Identify which cell holds the provided text, then report its (x, y) central coordinate. 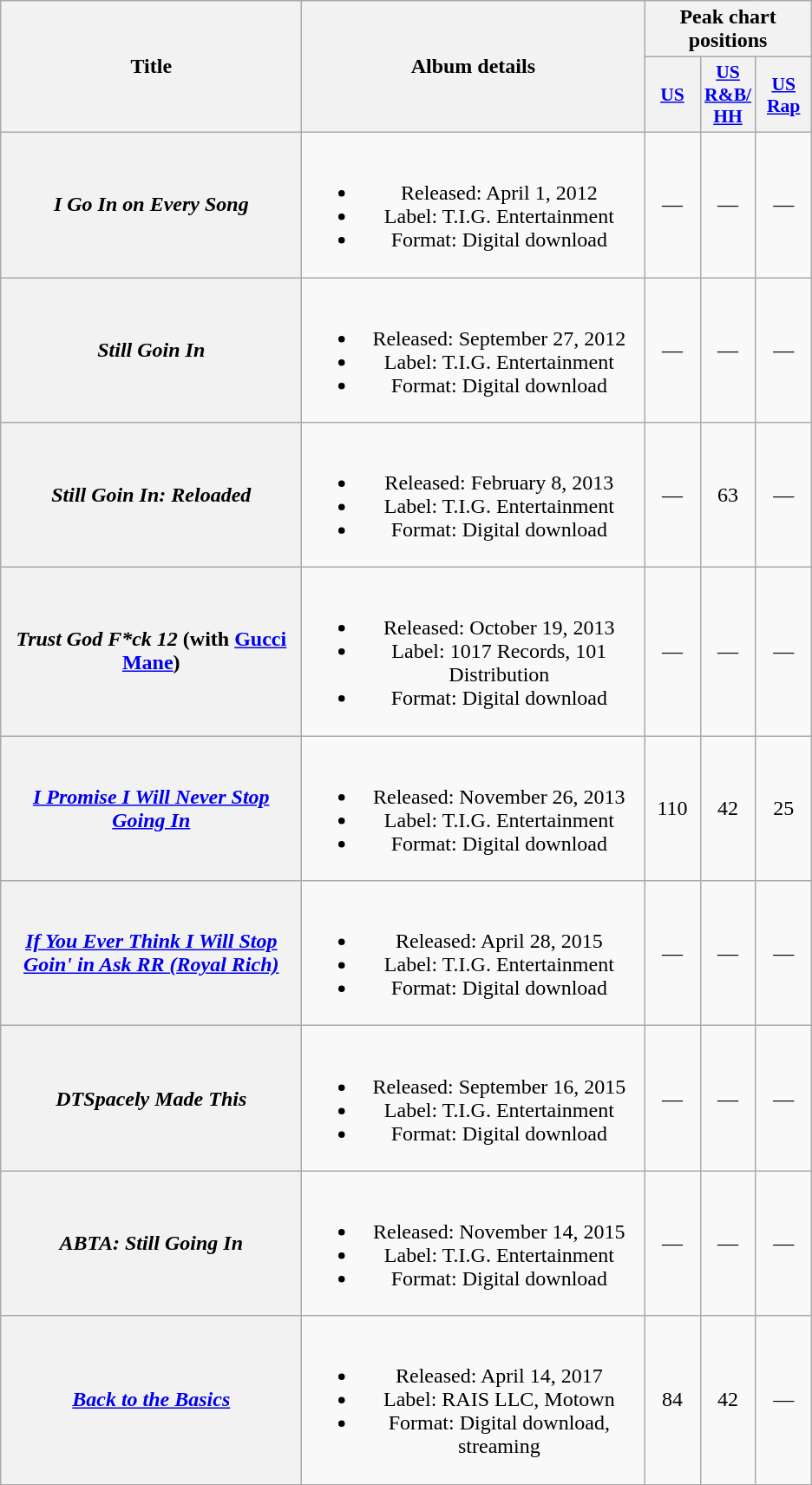
USRap (783, 95)
Released: October 19, 2013Label: 1017 Records, 101 DistributionFormat: Digital download (474, 652)
Released: November 26, 2013Label: T.I.G. EntertainmentFormat: Digital download (474, 809)
Peak chart positions (728, 30)
Released: February 8, 2013Label: T.I.G. EntertainmentFormat: Digital download (474, 495)
Still Goin In (151, 351)
Released: September 27, 2012Label: T.I.G. EntertainmentFormat: Digital download (474, 351)
Trust God F*ck 12 (with Gucci Mane) (151, 652)
Back to the Basics (151, 1400)
ABTA: Still Going In (151, 1243)
25 (783, 809)
63 (728, 495)
Released: September 16, 2015Label: T.I.G. EntertainmentFormat: Digital download (474, 1099)
US (672, 95)
Released: April 14, 2017Label: RAIS LLC, MotownFormat: Digital download, streaming (474, 1400)
Album details (474, 67)
If You Ever Think I Will Stop Goin' in Ask RR (Royal Rich) (151, 953)
Title (151, 67)
Still Goin In: Reloaded (151, 495)
I Promise I Will Never Stop Going In (151, 809)
Released: April 1, 2012Label: T.I.G. EntertainmentFormat: Digital download (474, 205)
DTSpacely Made This (151, 1099)
Released: November 14, 2015Label: T.I.G. EntertainmentFormat: Digital download (474, 1243)
110 (672, 809)
USR&B/HH (728, 95)
84 (672, 1400)
I Go In on Every Song (151, 205)
Released: April 28, 2015Label: T.I.G. EntertainmentFormat: Digital download (474, 953)
